Scan for the cell matching the given text and deliver its [x, y] coordinate at center. 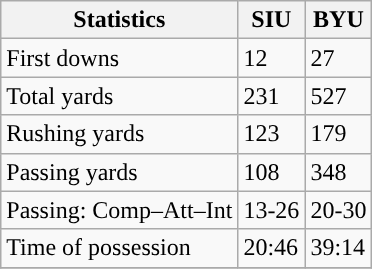
Passing: Comp–Att–Int [120, 210]
27 [338, 58]
179 [338, 134]
Time of possession [120, 248]
First downs [120, 58]
SIU [272, 20]
Statistics [120, 20]
20:46 [272, 248]
39:14 [338, 248]
108 [272, 172]
13-26 [272, 210]
123 [272, 134]
20-30 [338, 210]
348 [338, 172]
527 [338, 96]
Passing yards [120, 172]
Rushing yards [120, 134]
231 [272, 96]
BYU [338, 20]
Total yards [120, 96]
12 [272, 58]
